Pinpoint the cell where the given text exists, returning its [X, Y] midpoint coordinate. 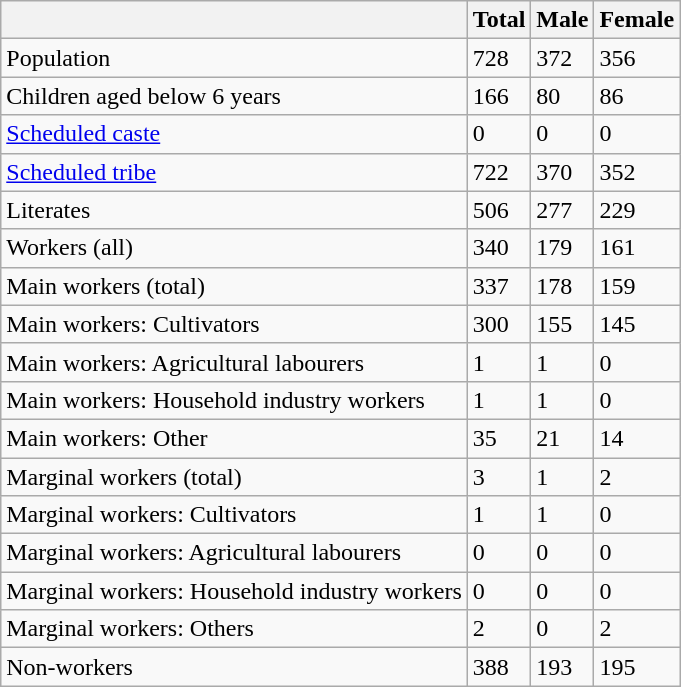
506 [499, 210]
155 [562, 324]
Workers (all) [234, 248]
728 [499, 58]
370 [562, 172]
Total [499, 20]
356 [637, 58]
340 [499, 248]
35 [499, 438]
337 [499, 286]
195 [637, 667]
Main workers: Household industry workers [234, 400]
Marginal workers: Agricultural labourers [234, 553]
14 [637, 438]
Main workers: Agricultural labourers [234, 362]
Scheduled tribe [234, 172]
Main workers: Cultivators [234, 324]
193 [562, 667]
Main workers (total) [234, 286]
388 [499, 667]
159 [637, 286]
145 [637, 324]
Marginal workers (total) [234, 477]
86 [637, 96]
178 [562, 286]
229 [637, 210]
Population [234, 58]
372 [562, 58]
277 [562, 210]
Female [637, 20]
Marginal workers: Others [234, 629]
Marginal workers: Cultivators [234, 515]
161 [637, 248]
352 [637, 172]
80 [562, 96]
722 [499, 172]
Main workers: Other [234, 438]
179 [562, 248]
Literates [234, 210]
166 [499, 96]
Non-workers [234, 667]
21 [562, 438]
Scheduled caste [234, 134]
Marginal workers: Household industry workers [234, 591]
Male [562, 20]
Children aged below 6 years [234, 96]
300 [499, 324]
3 [499, 477]
